Pinpoint the cell where the given text exists, returning its [X, Y] midpoint coordinate. 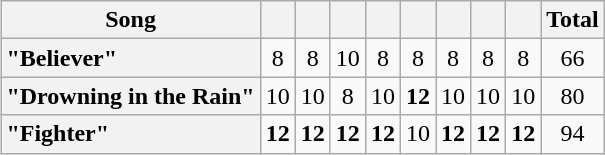
"Drowning in the Rain" [130, 96]
94 [573, 134]
Total [573, 20]
Song [130, 20]
"Fighter" [130, 134]
66 [573, 58]
"Believer" [130, 58]
80 [573, 96]
